Identify which cell holds the provided text, then report its [X, Y] central coordinate. 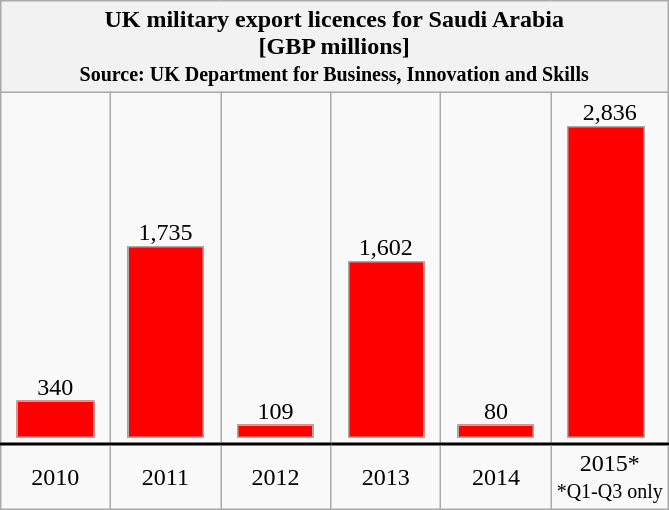
2014 [496, 477]
2013 [386, 477]
2010 [55, 477]
UK military export licences for Saudi Arabia[GBP millions]Source: UK Department for Business, Innovation and Skills [334, 47]
109 [275, 268]
2012 [275, 477]
2,836 [610, 268]
2015**Q1-Q3 only [610, 477]
80 [496, 268]
1,602 [386, 268]
340 [55, 268]
1,735 [165, 268]
2011 [165, 477]
